Locate the cell with the specified text and output its [x, y] center coordinate. 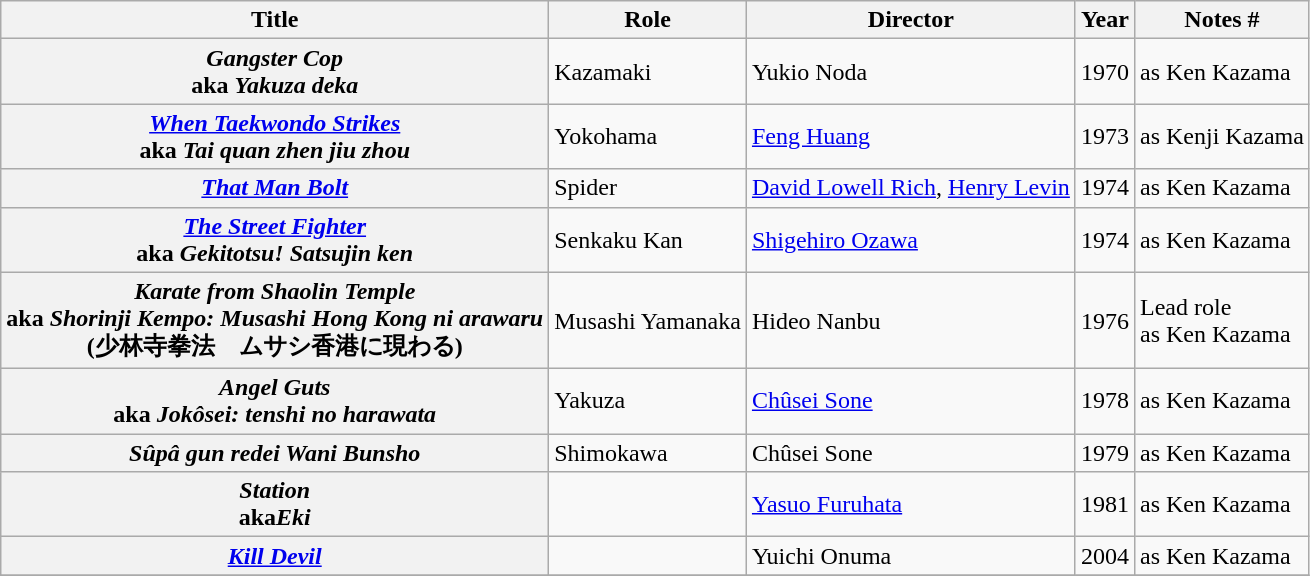
The Street Fighteraka Gekitotsu! Satsujin ken [275, 240]
1976 [1104, 320]
StationakaEki [275, 504]
Yuichi Onuma [910, 556]
Yakuza [648, 402]
Gangster Copaka Yakuza deka [275, 72]
Senkaku Kan [648, 240]
Shimokawa [648, 453]
as Kenji Kazama [1222, 136]
Kazamaki [648, 72]
Kill Devil [275, 556]
1981 [1104, 504]
Shigehiro Ozawa [910, 240]
Role [648, 20]
Hideo Nanbu [910, 320]
Lead roleas Ken Kazama [1222, 320]
2004 [1104, 556]
Notes # [1222, 20]
Karate from Shaolin Templeaka Shorinji Kempo: Musashi Hong Kong ni arawaru(少林寺拳法 ムサシ香港に現わる) [275, 320]
Year [1104, 20]
Yasuo Furuhata [910, 504]
Musashi Yamanaka [648, 320]
Sûpâ gun redei Wani Bunsho [275, 453]
Title [275, 20]
That Man Bolt [275, 188]
1978 [1104, 402]
1970 [1104, 72]
Feng Huang [910, 136]
Angel Gutsaka Jokôsei: tenshi no harawata [275, 402]
Yokohama [648, 136]
1973 [1104, 136]
Yukio Noda [910, 72]
Director [910, 20]
Spider [648, 188]
David Lowell Rich, Henry Levin [910, 188]
1979 [1104, 453]
When Taekwondo Strikesaka Tai quan zhen jiu zhou [275, 136]
